Extract the (X, Y) coordinate from the center of the cell holding the provided text.  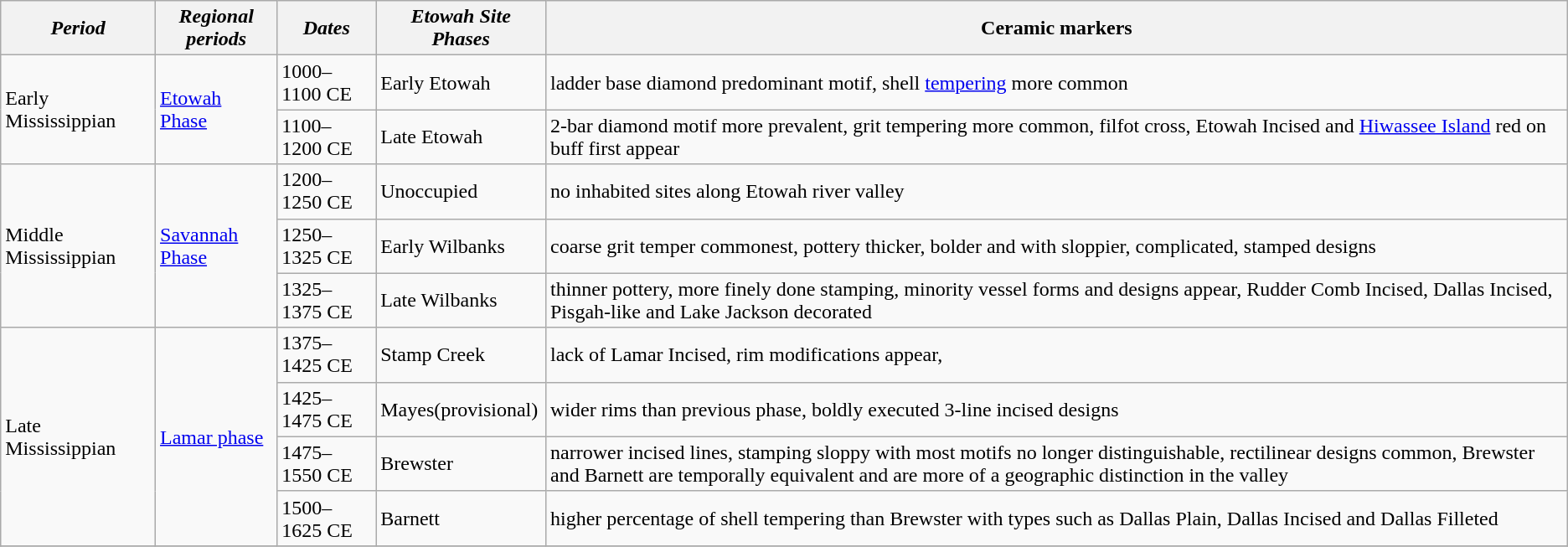
Etowah Phase (216, 110)
1475–1550 CE (327, 464)
lack of Lamar Incised, rim modifications appear, (1056, 355)
1325–1375 CE (327, 300)
Stamp Creek (461, 355)
coarse grit temper commonest, pottery thicker, bolder and with sloppier, complicated, stamped designs (1056, 246)
1425–1475 CE (327, 409)
Regional periods (216, 28)
Early Etowah (461, 82)
Etowah Site Phases (461, 28)
Dates (327, 28)
2-bar diamond motif more prevalent, grit tempering more common, filfot cross, Etowah Incised and Hiwassee Island red on buff first appear (1056, 137)
Savannah Phase (216, 246)
Late Etowah (461, 137)
Barnett (461, 518)
1500–1625 CE (327, 518)
Unoccupied (461, 191)
Ceramic markers (1056, 28)
1100–1200 CE (327, 137)
Lamar phase (216, 436)
1200–1250 CE (327, 191)
higher percentage of shell tempering than Brewster with types such as Dallas Plain, Dallas Incised and Dallas Filleted (1056, 518)
1375–1425 CE (327, 355)
wider rims than previous phase, boldly executed 3-line incised designs (1056, 409)
1000–1100 CE (327, 82)
Mayes(provisional) (461, 409)
Late Wilbanks (461, 300)
Late Mississippian (79, 436)
Middle Mississippian (79, 246)
1250–1325 CE (327, 246)
Early Mississippian (79, 110)
Early Wilbanks (461, 246)
no inhabited sites along Etowah river valley (1056, 191)
Period (79, 28)
ladder base diamond predominant motif, shell tempering more common (1056, 82)
Brewster (461, 464)
